Return [X, Y] of the center of cell containing provided text 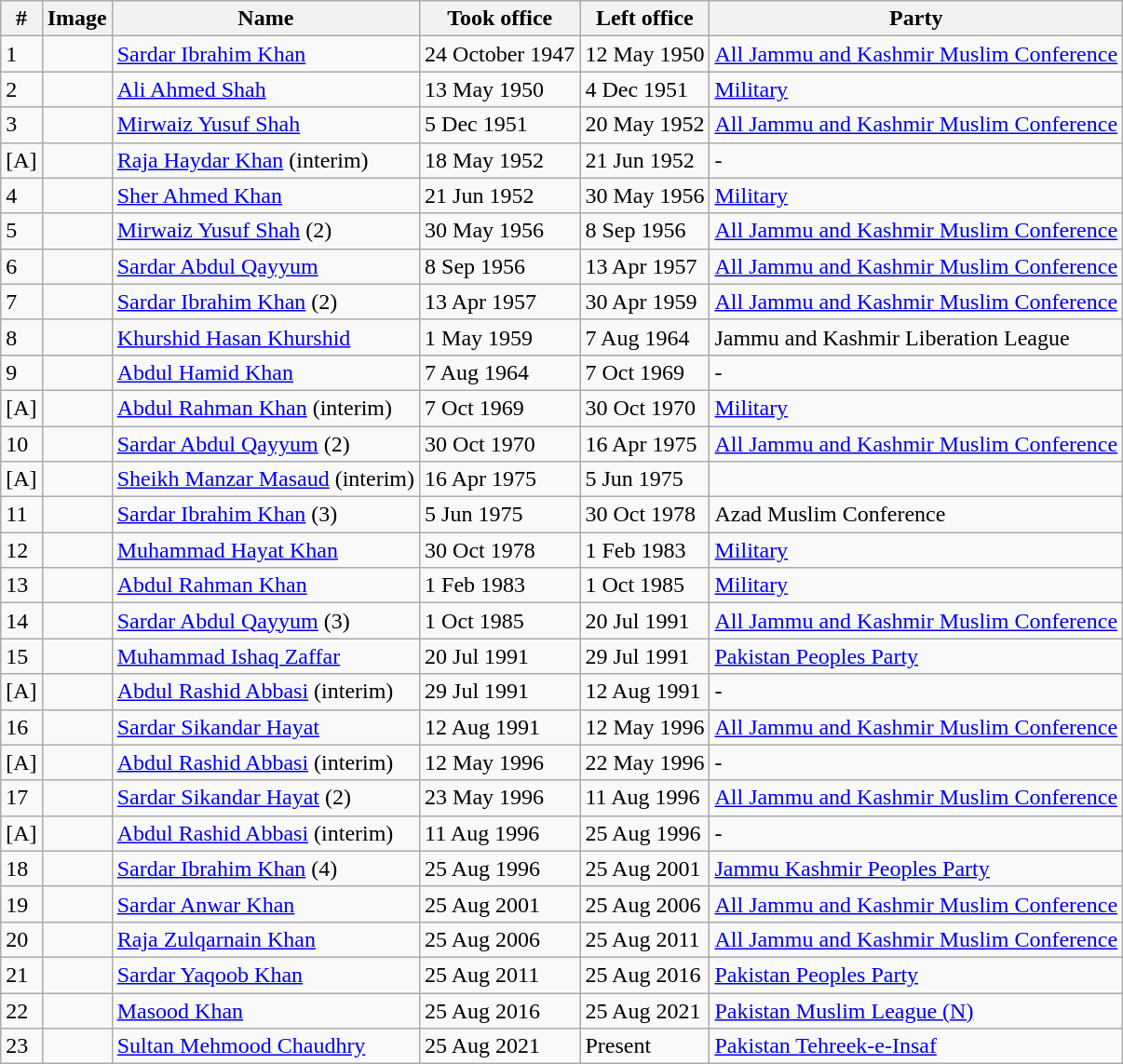
5 [21, 231]
18 May 1952 [500, 160]
23 [21, 1046]
Sardar Ibrahim Khan (4) [265, 869]
Sardar Sikandar Hayat [265, 727]
Abdul Rahman Khan (interim) [265, 408]
7 [21, 302]
Name [265, 19]
Pakistan Muslim League (N) [916, 1010]
Ali Ahmed Shah [265, 89]
14 [21, 621]
Masood Khan [265, 1010]
4 [21, 195]
Sardar Ibrahim Khan (2) [265, 302]
Sardar Anwar Khan [265, 904]
Muhammad Ishaq Zaffar [265, 656]
9 [21, 372]
Sultan Mehmood Chaudhry [265, 1046]
Abdul Rahman Khan [265, 586]
Sardar Ibrahim Khan [265, 54]
24 October 1947 [500, 54]
8 [21, 337]
13 May 1950 [500, 89]
Muhammad Hayat Khan [265, 550]
22 May 1996 [644, 762]
Present [644, 1046]
Abdul Hamid Khan [265, 372]
13 [21, 586]
12 May 1950 [644, 54]
# [21, 19]
19 [21, 904]
12 [21, 550]
1 [21, 54]
5 Dec 1951 [500, 125]
4 Dec 1951 [644, 89]
Azad Muslim Conference [916, 515]
Sardar Ibrahim Khan (3) [265, 515]
Sardar Abdul Qayyum (3) [265, 621]
Sardar Abdul Qayyum [265, 266]
Mirwaiz Yusuf Shah (2) [265, 231]
Left office [644, 19]
3 [21, 125]
16 [21, 727]
Sheikh Manzar Masaud (interim) [265, 479]
Mirwaiz Yusuf Shah [265, 125]
Jammu Kashmir Peoples Party [916, 869]
Raja Zulqarnain Khan [265, 939]
Raja Haydar Khan (interim) [265, 160]
Sardar Sikandar Hayat (2) [265, 798]
Sher Ahmed Khan [265, 195]
Sardar Yaqoob Khan [265, 975]
15 [21, 656]
20 [21, 939]
18 [21, 869]
23 May 1996 [500, 798]
Khurshid Hasan Khurshid [265, 337]
6 [21, 266]
Image [76, 19]
22 [21, 1010]
Jammu and Kashmir Liberation League [916, 337]
30 Apr 1959 [644, 302]
2 [21, 89]
Pakistan Tehreek-e-Insaf [916, 1046]
1 May 1959 [500, 337]
10 [21, 444]
21 [21, 975]
17 [21, 798]
Sardar Abdul Qayyum (2) [265, 444]
11 [21, 515]
Party [916, 19]
Took office [500, 19]
20 May 1952 [644, 125]
